Identify which cell holds the provided text, then report its [x, y] central coordinate. 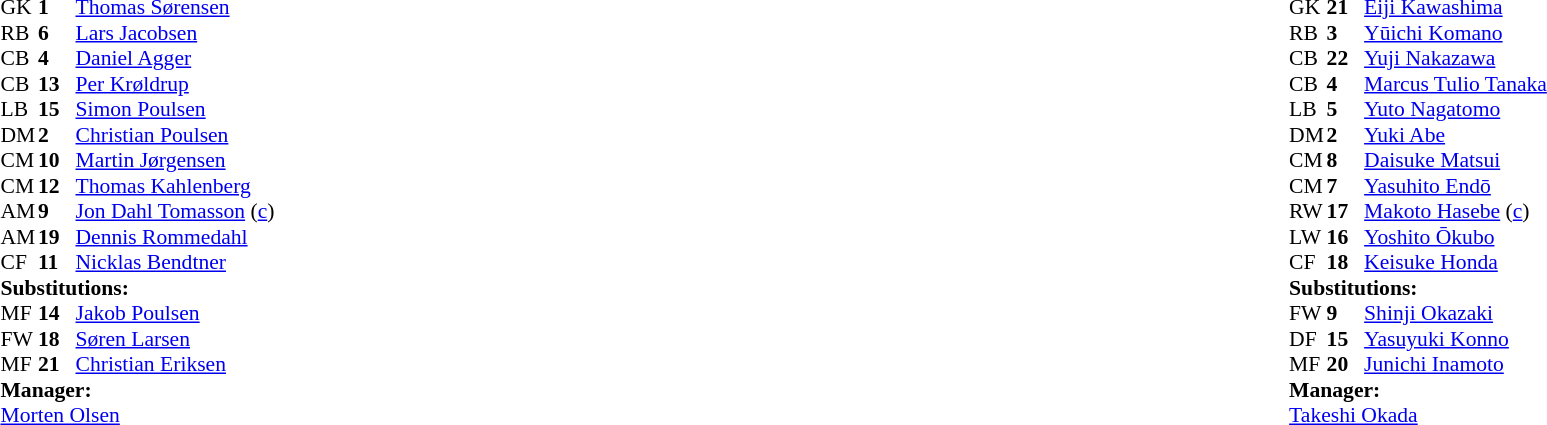
13 [57, 84]
RW [1308, 211]
Thomas Kahlenberg [176, 186]
17 [1346, 211]
Jakob Poulsen [176, 313]
Yasuyuki Konno [1456, 339]
Martin Jørgensen [176, 161]
Yuji Nakazawa [1456, 59]
19 [57, 237]
Simon Poulsen [176, 109]
Keisuke Honda [1456, 263]
Yasuhito Endō [1456, 186]
Yoshito Ōkubo [1456, 237]
20 [1346, 365]
Makoto Hasebe (c) [1456, 211]
21 [57, 365]
Yuto Nagatomo [1456, 109]
Marcus Tulio Tanaka [1456, 84]
Yuki Abe [1456, 135]
7 [1346, 186]
12 [57, 186]
Jon Dahl Tomasson (c) [176, 211]
Nicklas Bendtner [176, 263]
14 [57, 313]
Per Krøldrup [176, 84]
Dennis Rommedahl [176, 237]
Christian Eriksen [176, 365]
Shinji Okazaki [1456, 313]
8 [1346, 161]
6 [57, 33]
LW [1308, 237]
Junichi Inamoto [1456, 365]
Christian Poulsen [176, 135]
Lars Jacobsen [176, 33]
Daisuke Matsui [1456, 161]
DF [1308, 339]
11 [57, 263]
3 [1346, 33]
Yūichi Komano [1456, 33]
Søren Larsen [176, 339]
Daniel Agger [176, 59]
5 [1346, 109]
16 [1346, 237]
22 [1346, 59]
10 [57, 161]
